Extract the (X, Y) coordinate from the center of the cell holding the provided text.  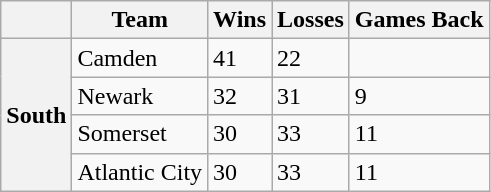
South (36, 115)
Camden (140, 58)
41 (240, 58)
Somerset (140, 134)
Games Back (419, 20)
Wins (240, 20)
Team (140, 20)
22 (311, 58)
Losses (311, 20)
Atlantic City (140, 172)
9 (419, 96)
32 (240, 96)
31 (311, 96)
Newark (140, 96)
